Return (X, Y) of the center of cell containing provided text 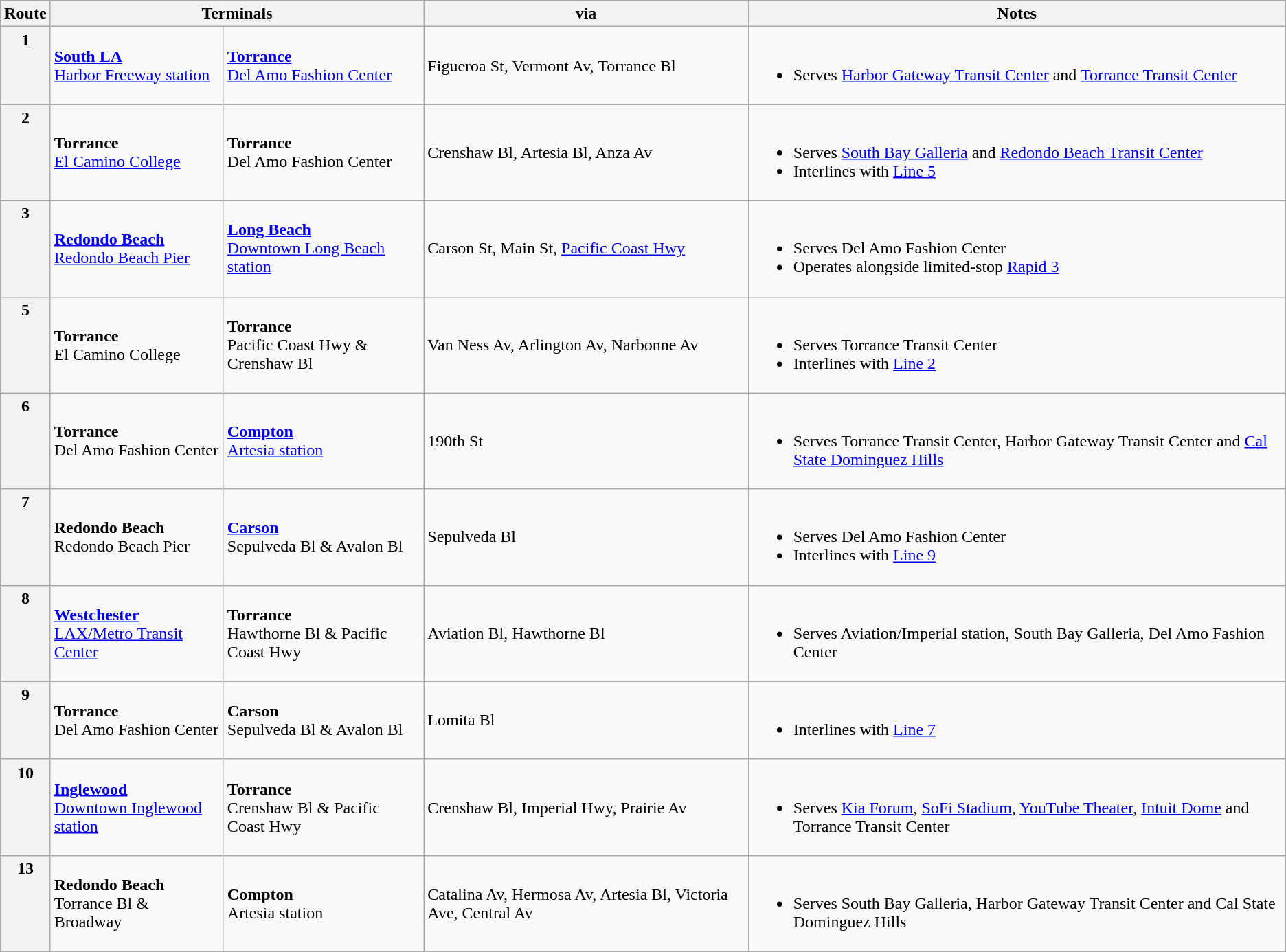
8 (25, 633)
Sepulveda Bl (586, 537)
Serves Torrance Transit Center, Harbor Gateway Transit Center and Cal State Dominguez Hills (1017, 441)
Interlines with Line 7 (1017, 720)
Serves South Bay Galleria, Harbor Gateway Transit Center and Cal State Dominguez Hills (1017, 903)
via (586, 14)
Terminals (237, 14)
Catalina Av, Hermosa Av, Artesia Bl, Victoria Ave, Central Av (586, 903)
Carson St, Main St, Pacific Coast Hwy (586, 249)
Figueroa St, Vermont Av, Torrance Bl (586, 66)
13 (25, 903)
TorranceHawthorne Bl & Pacific Coast Hwy (323, 633)
Serves Aviation/Imperial station, South Bay Galleria, Del Amo Fashion Center (1017, 633)
WestchesterLAX/Metro Transit Center (137, 633)
Serves Harbor Gateway Transit Center and Torrance Transit Center (1017, 66)
190th St (586, 441)
Serves Del Amo Fashion CenterInterlines with Line 9 (1017, 537)
Crenshaw Bl, Imperial Hwy, Prairie Av (586, 807)
1 (25, 66)
Notes (1017, 14)
Crenshaw Bl, Artesia Bl, Anza Av (586, 152)
Serves Kia Forum, SoFi Stadium, YouTube Theater, Intuit Dome and Torrance Transit Center (1017, 807)
5 (25, 345)
10 (25, 807)
7 (25, 537)
TorrancePacific Coast Hwy & Crenshaw Bl (323, 345)
TorranceCrenshaw Bl & Pacific Coast Hwy (323, 807)
2 (25, 152)
Serves Torrance Transit CenterInterlines with Line 2 (1017, 345)
Aviation Bl, Hawthorne Bl (586, 633)
Redondo BeachTorrance Bl & Broadway (137, 903)
Lomita Bl (586, 720)
9 (25, 720)
InglewoodDowntown Inglewood station (137, 807)
Van Ness Av, Arlington Av, Narbonne Av (586, 345)
Long BeachDowntown Long Beach station (323, 249)
3 (25, 249)
Serves Del Amo Fashion CenterOperates alongside limited-stop Rapid 3 (1017, 249)
6 (25, 441)
South LA Harbor Freeway station (137, 66)
Serves South Bay Galleria and Redondo Beach Transit CenterInterlines with Line 5 (1017, 152)
Route (25, 14)
